Extract the (X, Y) coordinate from the center of the cell holding the provided text.  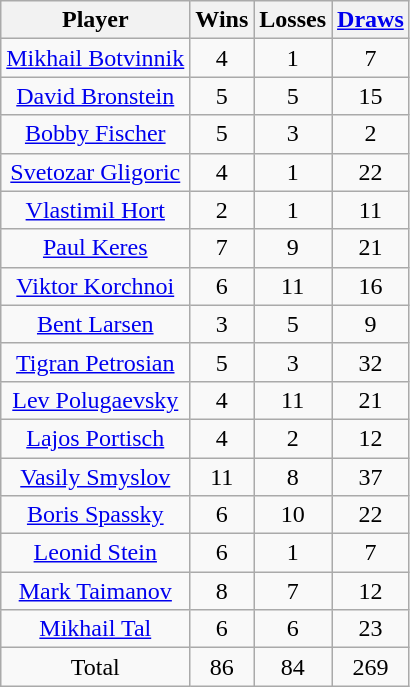
15 (371, 96)
Lev Polugaevsky (96, 400)
16 (371, 286)
32 (371, 362)
10 (293, 515)
23 (371, 629)
Boris Spassky (96, 515)
Tigran Petrosian (96, 362)
Mikhail Botvinnik (96, 58)
Viktor Korchnoi (96, 286)
Paul Keres (96, 248)
Mikhail Tal (96, 629)
Player (96, 20)
269 (371, 667)
Lajos Portisch (96, 438)
Draws (371, 20)
Bobby Fischer (96, 134)
Leonid Stein (96, 553)
David Bronstein (96, 96)
Total (96, 667)
Bent Larsen (96, 324)
Losses (293, 20)
Wins (222, 20)
Mark Taimanov (96, 591)
86 (222, 667)
Svetozar Gligoric (96, 172)
Vlastimil Hort (96, 210)
84 (293, 667)
37 (371, 477)
Vasily Smyslov (96, 477)
